Return the (X, Y) coordinate for the center point of the cell that contains the specified text.  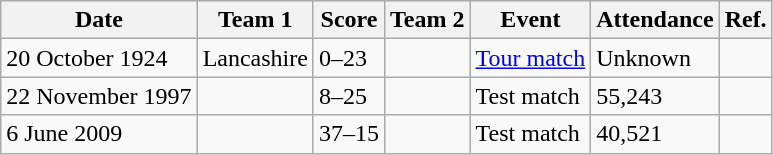
Team 2 (428, 20)
6 June 2009 (99, 134)
Score (348, 20)
Ref. (746, 20)
20 October 1924 (99, 58)
Attendance (655, 20)
Tour match (530, 58)
40,521 (655, 134)
37–15 (348, 134)
55,243 (655, 96)
0–23 (348, 58)
Event (530, 20)
Unknown (655, 58)
Date (99, 20)
Lancashire (255, 58)
Team 1 (255, 20)
22 November 1997 (99, 96)
8–25 (348, 96)
